Return the [x, y] coordinate for the center point of the cell that contains the specified text.  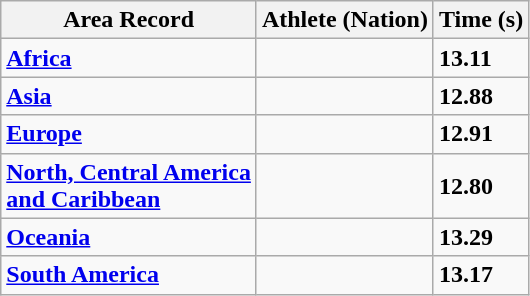
12.91 [480, 134]
13.29 [480, 237]
Athlete (Nation) [344, 20]
12.80 [480, 186]
South America [129, 275]
Asia [129, 96]
12.88 [480, 96]
13.17 [480, 275]
Time (s) [480, 20]
13.11 [480, 58]
North, Central America and Caribbean [129, 186]
Africa [129, 58]
Area Record [129, 20]
Oceania [129, 237]
Europe [129, 134]
